For the text-containing cell, return its midpoint in (X, Y) coordinate format. 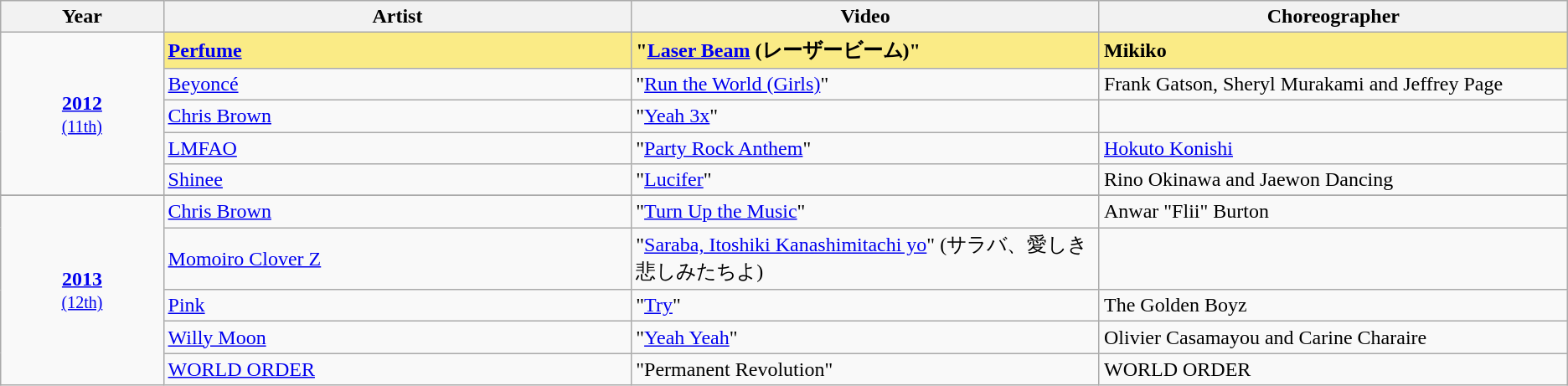
"Yeah Yeah" (866, 337)
Mikiko (1333, 50)
"Lucifer" (866, 180)
2012(11th) (82, 114)
Anwar "Flii" Burton (1333, 212)
"Laser Beam (レーザービーム)" (866, 50)
Video (866, 17)
Beyoncé (397, 84)
Willy Moon (397, 337)
Frank Gatson, Sheryl Murakami and Jeffrey Page (1333, 84)
Year (82, 17)
Hokuto Konishi (1333, 148)
"Permanent Revolution" (866, 369)
"Turn Up the Music" (866, 212)
LMFAO (397, 148)
Momoiro Clover Z (397, 259)
Pink (397, 306)
Shinee (397, 180)
"Saraba, Itoshiki Kanashimitachi yo" (サラバ、愛しき悲しみたちよ) (866, 259)
"Party Rock Anthem" (866, 148)
"Try" (866, 306)
Choreographer (1333, 17)
The Golden Boyz (1333, 306)
Perfume (397, 50)
2013(12th) (82, 291)
Artist (397, 17)
Rino Okinawa and Jaewon Dancing (1333, 180)
Olivier Casamayou and Carine Charaire (1333, 337)
"Yeah 3x" (866, 116)
"Run the World (Girls)" (866, 84)
